Provide the (X, Y) coordinate of the cell's center where the given text is located.  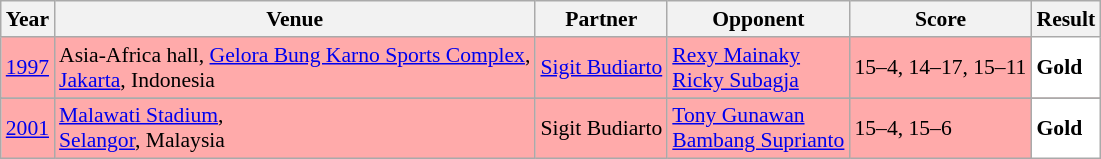
15–4, 15–6 (940, 128)
Result (1066, 19)
2001 (28, 128)
Rexy Mainaky Ricky Subagja (758, 68)
Year (28, 19)
Malawati Stadium, Selangor, Malaysia (294, 128)
Tony Gunawan Bambang Suprianto (758, 128)
1997 (28, 68)
Score (940, 19)
Venue (294, 19)
15–4, 14–17, 15–11 (940, 68)
Asia-Africa hall, Gelora Bung Karno Sports Complex, Jakarta, Indonesia (294, 68)
Partner (601, 19)
Opponent (758, 19)
